Identify which cell holds the provided text, then report its [X, Y] central coordinate. 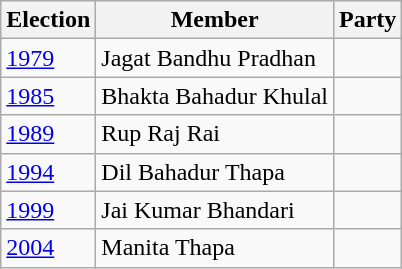
Election [48, 20]
Jagat Bandhu Pradhan [215, 58]
Member [215, 20]
Party [367, 20]
Jai Kumar Bhandari [215, 210]
1979 [48, 58]
Manita Thapa [215, 248]
Dil Bahadur Thapa [215, 172]
1989 [48, 134]
2004 [48, 248]
Rup Raj Rai [215, 134]
1999 [48, 210]
1985 [48, 96]
Bhakta Bahadur Khulal [215, 96]
1994 [48, 172]
